Capture the cell that displays the provided text and extract its (x, y) central coordinate. 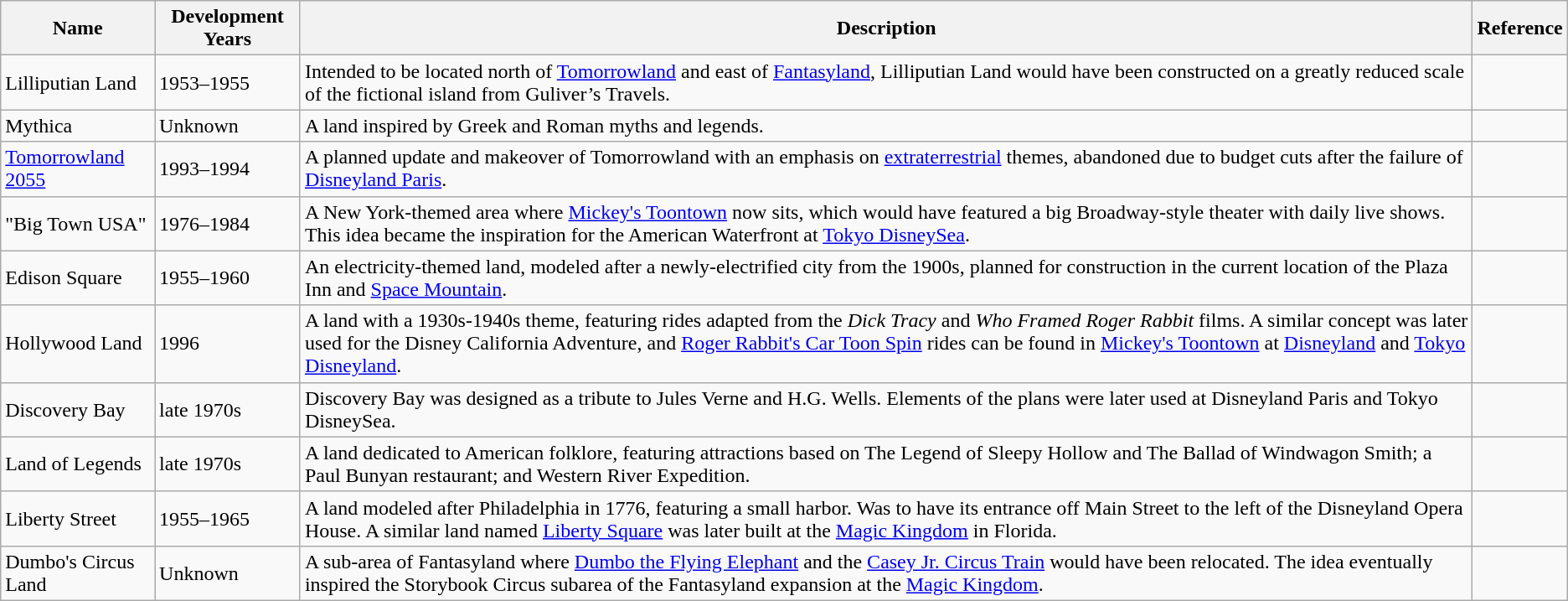
Lilliputian Land (78, 82)
Hollywood Land (78, 344)
Reference (1519, 28)
"Big Town USA" (78, 223)
1976–1984 (228, 223)
1953–1955 (228, 82)
Edison Square (78, 278)
Mythica (78, 126)
Discovery Bay (78, 409)
Discovery Bay was designed as a tribute to Jules Verne and H.G. Wells. Elements of the plans were later used at Disneyland Paris and Tokyo DisneySea. (886, 409)
Tomorrowland 2055 (78, 169)
1955–1960 (228, 278)
Dumbo's Circus Land (78, 573)
1993–1994 (228, 169)
Development Years (228, 28)
Liberty Street (78, 518)
Name (78, 28)
Land of Legends (78, 464)
1955–1965 (228, 518)
1996 (228, 344)
A land inspired by Greek and Roman myths and legends. (886, 126)
Description (886, 28)
